Pinpoint the cell where the given text exists, returning its (X, Y) midpoint coordinate. 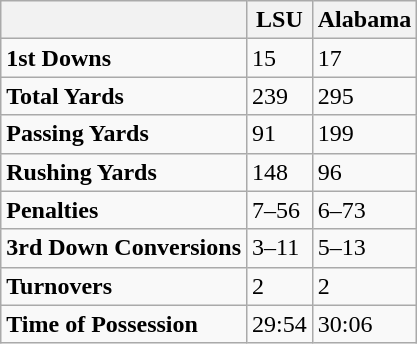
Total Yards (124, 96)
6–73 (364, 210)
7–56 (280, 210)
3–11 (280, 248)
Rushing Yards (124, 172)
Alabama (364, 20)
3rd Down Conversions (124, 248)
17 (364, 58)
LSU (280, 20)
91 (280, 134)
199 (364, 134)
Turnovers (124, 286)
29:54 (280, 324)
1st Downs (124, 58)
Penalties (124, 210)
295 (364, 96)
Time of Possession (124, 324)
Passing Yards (124, 134)
239 (280, 96)
148 (280, 172)
30:06 (364, 324)
5–13 (364, 248)
96 (364, 172)
15 (280, 58)
